From the cell containing the given text, extract its center point as (X, Y) coordinate. 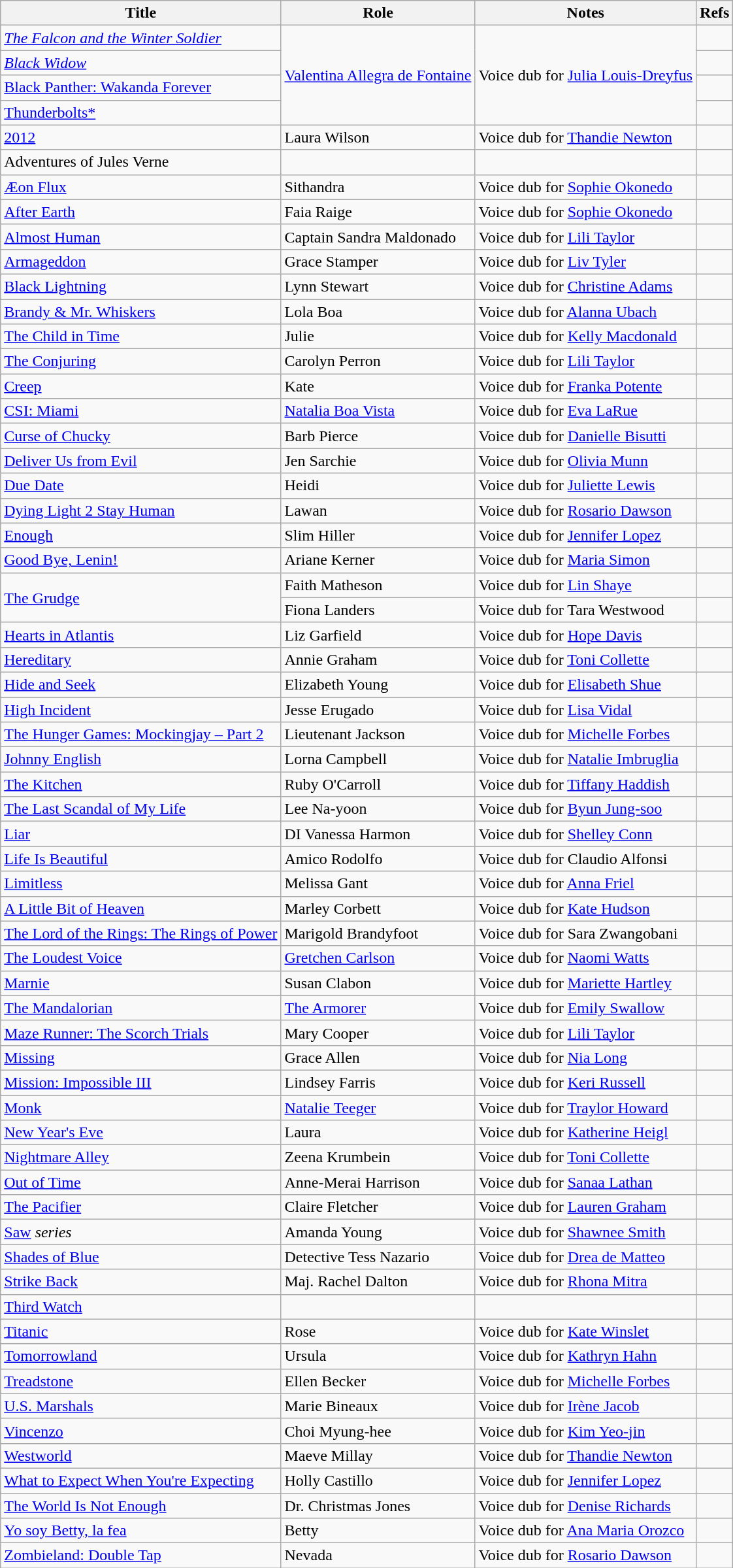
Vincenzo (141, 1431)
Yo soy Betty, la fea (141, 1531)
Voice dub for Denise Richards (585, 1505)
Voice dub for Alanna Ubach (585, 312)
Voice dub for Juliette Lewis (585, 486)
Voice dub for Shawnee Smith (585, 1232)
Limitless (141, 884)
New Year's Eve (141, 1133)
Johnny English (141, 759)
Grace Stamper (378, 261)
Voice dub for Kate Hudson (585, 909)
Deliver Us from Evil (141, 461)
Voice dub for Kim Yeo-jin (585, 1431)
The Hunger Games: Mockingjay – Part 2 (141, 735)
Third Watch (141, 1307)
Lorna Campbell (378, 759)
Voice dub for Drea de Matteo (585, 1257)
Lieutenant Jackson (378, 735)
Voice dub for Franka Potente (585, 386)
Lindsey Farris (378, 1082)
Enough (141, 535)
Carolyn Perron (378, 361)
Voice dub for Irène Jacob (585, 1406)
Ariane Kerner (378, 560)
The Grudge (141, 597)
Slim Hiller (378, 535)
Amico Rodolfo (378, 859)
Ellen Becker (378, 1381)
Kate (378, 386)
Voice dub for Eva LaRue (585, 411)
Annie Graham (378, 659)
Detective Tess Nazario (378, 1257)
Voice dub for Keri Russell (585, 1082)
Susan Clabon (378, 983)
Voice dub for Byun Jung-soo (585, 809)
Sithandra (378, 187)
After Earth (141, 212)
Voice dub for Emily Swallow (585, 1008)
Voice dub for Lin Shaye (585, 585)
Rose (378, 1331)
Nevada (378, 1556)
Voice dub for Rhona Mitra (585, 1282)
Amanda Young (378, 1232)
Marigold Brandyfoot (378, 933)
Hereditary (141, 659)
Laura (378, 1133)
Lola Boa (378, 312)
Faia Raige (378, 212)
Julie (378, 337)
Maj. Rachel Dalton (378, 1282)
Westworld (141, 1456)
Lawan (378, 510)
Mission: Impossible III (141, 1082)
Voice dub for Anna Friel (585, 884)
Zombieland: Double Tap (141, 1556)
Natalia Boa Vista (378, 411)
Almost Human (141, 237)
Voice dub for Kelly Macdonald (585, 337)
Monk (141, 1108)
Elizabeth Young (378, 684)
Ruby O'Carroll (378, 784)
Dr. Christmas Jones (378, 1505)
A Little Bit of Heaven (141, 909)
Voice dub for Nia Long (585, 1058)
Title (141, 13)
Brandy & Mr. Whiskers (141, 312)
Voice dub for Kate Winslet (585, 1331)
Faith Matheson (378, 585)
Black Panther: Wakanda Forever (141, 88)
Voice dub for Traylor Howard (585, 1108)
Melissa Gant (378, 884)
Voice dub for Christine Adams (585, 286)
Fiona Landers (378, 610)
Voice dub for Julia Louis-Dreyfus (585, 75)
Captain Sandra Maldonado (378, 237)
Voice dub for Lauren Graham (585, 1207)
Notes (585, 13)
The Mandalorian (141, 1008)
Voice dub for Liv Tyler (585, 261)
Grace Allen (378, 1058)
Voice dub for Sara Zwangobani (585, 933)
The Last Scandal of My Life (141, 809)
Thunderbolts* (141, 112)
Curse of Chucky (141, 436)
Saw series (141, 1232)
The Falcon and the Winter Soldier (141, 38)
Out of Time (141, 1182)
The Child in Time (141, 337)
Voice dub for Tiffany Haddish (585, 784)
Armageddon (141, 261)
Good Bye, Lenin! (141, 560)
Maze Runner: The Scorch Trials (141, 1033)
Voice dub for Danielle Bisutti (585, 436)
Maeve Millay (378, 1456)
Heidi (378, 486)
Voice dub for Claudio Alfonsi (585, 859)
Voice dub for Katherine Heigl (585, 1133)
Creep (141, 386)
DI Vanessa Harmon (378, 834)
Liar (141, 834)
Voice dub for Lisa Vidal (585, 709)
Laura Wilson (378, 137)
Marnie (141, 983)
Claire Fletcher (378, 1207)
Hearts in Atlantis (141, 635)
Voice dub for Hope Davis (585, 635)
The Pacifier (141, 1207)
U.S. Marshals (141, 1406)
The Lord of the Rings: The Rings of Power (141, 933)
Holly Castillo (378, 1480)
Voice dub for Kathryn Hahn (585, 1356)
Voice dub for Maria Simon (585, 560)
Strike Back (141, 1282)
The Kitchen (141, 784)
CSI: Miami (141, 411)
Ursula (378, 1356)
What to Expect When You're Expecting (141, 1480)
Titanic (141, 1331)
2012 (141, 137)
Role (378, 13)
Missing (141, 1058)
Refs (715, 13)
Mary Cooper (378, 1033)
Tomorrowland (141, 1356)
Voice dub for Olivia Munn (585, 461)
Voice dub for Mariette Hartley (585, 983)
Barb Pierce (378, 436)
Voice dub for Ana Maria Orozco (585, 1531)
Lee Na-yoon (378, 809)
Jesse Erugado (378, 709)
Life Is Beautiful (141, 859)
Anne-Merai Harrison (378, 1182)
Adventures of Jules Verne (141, 162)
High Incident (141, 709)
Lynn Stewart (378, 286)
Treadstone (141, 1381)
Nightmare Alley (141, 1158)
Zeena Krumbein (378, 1158)
Black Lightning (141, 286)
The Loudest Voice (141, 958)
Black Widow (141, 63)
Valentina Allegra de Fontaine (378, 75)
Voice dub for Shelley Conn (585, 834)
The Conjuring (141, 361)
Choi Myung-hee (378, 1431)
Voice dub for Natalie Imbruglia (585, 759)
Hide and Seek (141, 684)
The World Is Not Enough (141, 1505)
Gretchen Carlson (378, 958)
Due Date (141, 486)
Voice dub for Tara Westwood (585, 610)
The Armorer (378, 1008)
Dying Light 2 Stay Human (141, 510)
Jen Sarchie (378, 461)
Shades of Blue (141, 1257)
Æon Flux (141, 187)
Natalie Teeger (378, 1108)
Marie Bineaux (378, 1406)
Liz Garfield (378, 635)
Voice dub for Sanaa Lathan (585, 1182)
Marley Corbett (378, 909)
Voice dub for Elisabeth Shue (585, 684)
Betty (378, 1531)
Voice dub for Naomi Watts (585, 958)
